Search for the cell housing the specified text and yield its (X, Y) center coordinate. 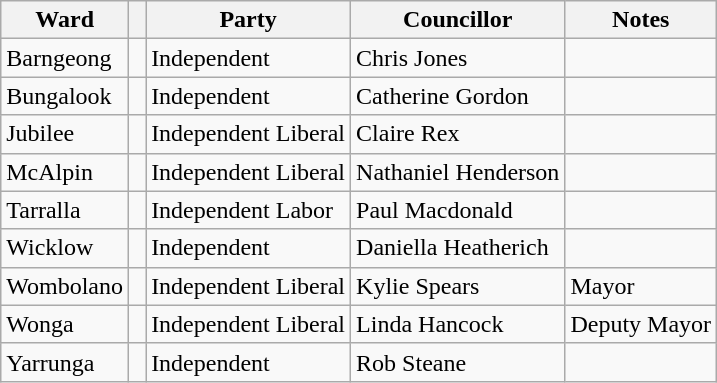
Linda Hancock (458, 324)
Deputy Mayor (641, 324)
Catherine Gordon (458, 96)
Mayor (641, 286)
Daniella Heatherich (458, 248)
Yarrunga (65, 362)
McAlpin (65, 172)
Claire Rex (458, 134)
Kylie Spears (458, 286)
Notes (641, 20)
Paul Macdonald (458, 210)
Wonga (65, 324)
Wombolano (65, 286)
Bungalook (65, 96)
Chris Jones (458, 58)
Independent Labor (248, 210)
Party (248, 20)
Tarralla (65, 210)
Ward (65, 20)
Jubilee (65, 134)
Councillor (458, 20)
Barngeong (65, 58)
Nathaniel Henderson (458, 172)
Wicklow (65, 248)
Rob Steane (458, 362)
